Capture the cell that displays the provided text and extract its (x, y) central coordinate. 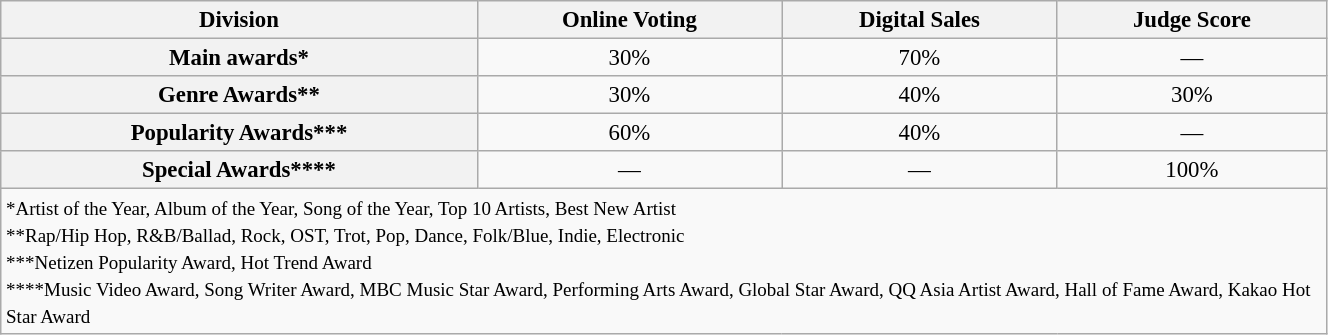
Digital Sales (920, 20)
Online Voting (629, 20)
100% (1192, 170)
70% (920, 58)
Special Awards**** (239, 170)
60% (629, 133)
Main awards* (239, 58)
Popularity Awards*** (239, 133)
Judge Score (1192, 20)
Division (239, 20)
Genre Awards** (239, 95)
